Pinpoint the cell where the given text exists, returning its [x, y] midpoint coordinate. 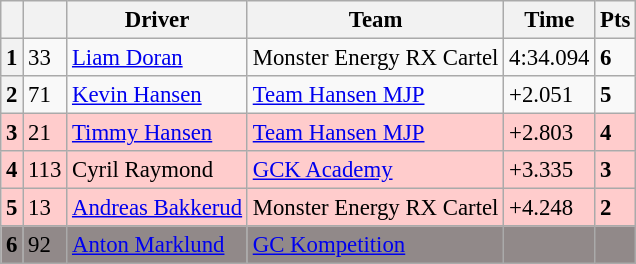
92 [45, 245]
4:34.094 [550, 58]
Cyril Raymond [158, 170]
13 [45, 208]
Team [375, 20]
Andreas Bakkerud [158, 208]
1 [12, 58]
Liam Doran [158, 58]
Anton Marklund [158, 245]
71 [45, 95]
GCK Academy [375, 170]
Timmy Hansen [158, 133]
33 [45, 58]
Driver [158, 20]
Pts [616, 20]
+2.051 [550, 95]
GC Kompetition [375, 245]
+4.248 [550, 208]
Time [550, 20]
+2.803 [550, 133]
Kevin Hansen [158, 95]
113 [45, 170]
+3.335 [550, 170]
21 [45, 133]
